Extract the (x, y) coordinate from the center of the cell holding the provided text.  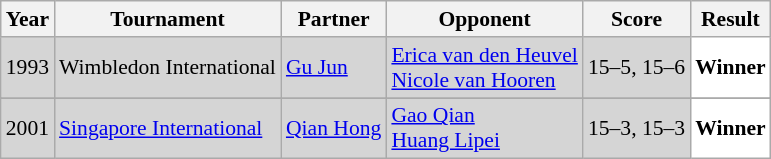
Erica van den Heuvel Nicole van Hooren (484, 68)
1993 (28, 68)
Result (730, 19)
2001 (28, 128)
Partner (334, 19)
Gu Jun (334, 68)
15–3, 15–3 (636, 128)
Singapore International (168, 128)
Opponent (484, 19)
Tournament (168, 19)
Qian Hong (334, 128)
Year (28, 19)
15–5, 15–6 (636, 68)
Score (636, 19)
Gao Qian Huang Lipei (484, 128)
Wimbledon International (168, 68)
